Identify which cell holds the provided text, then report its [x, y] central coordinate. 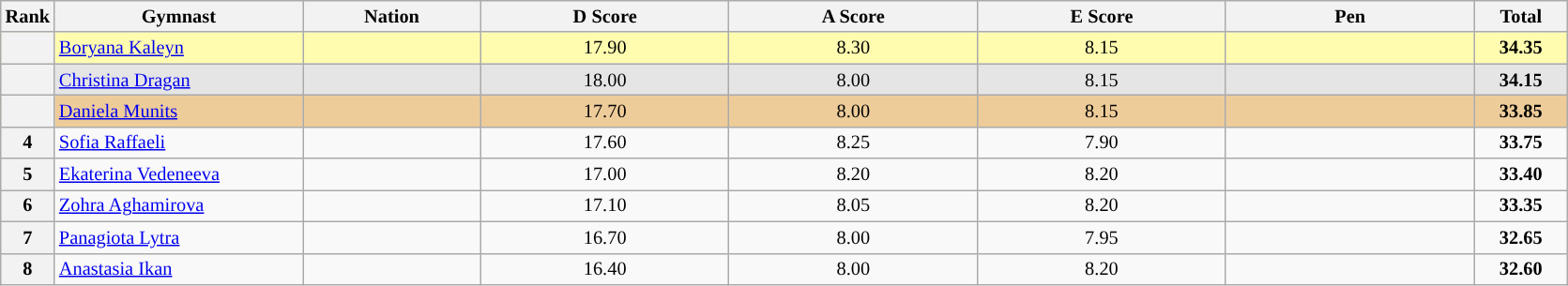
Nation [392, 16]
A Score [854, 16]
17.90 [604, 48]
D Score [604, 16]
34.15 [1521, 80]
17.60 [604, 143]
Christina Dragan [178, 80]
7.90 [1102, 143]
E Score [1102, 16]
Sofia Raffaeli [178, 143]
Daniela Munits [178, 111]
33.75 [1521, 143]
33.35 [1521, 205]
Zohra Aghamirova [178, 205]
Ekaterina Vedeneeva [178, 174]
8.05 [854, 205]
8 [28, 269]
Boryana Kaleyn [178, 48]
5 [28, 174]
32.60 [1521, 269]
16.40 [604, 269]
Gymnast [178, 16]
7 [28, 237]
Panagiota Lytra [178, 237]
17.70 [604, 111]
7.95 [1102, 237]
33.85 [1521, 111]
8.25 [854, 143]
6 [28, 205]
4 [28, 143]
33.40 [1521, 174]
Total [1521, 16]
17.10 [604, 205]
Anastasia Ikan [178, 269]
18.00 [604, 80]
32.65 [1521, 237]
16.70 [604, 237]
34.35 [1521, 48]
Pen [1349, 16]
8.30 [854, 48]
17.00 [604, 174]
Rank [28, 16]
